Detect which cell encompasses the target text, then output its [x, y] center coordinate. 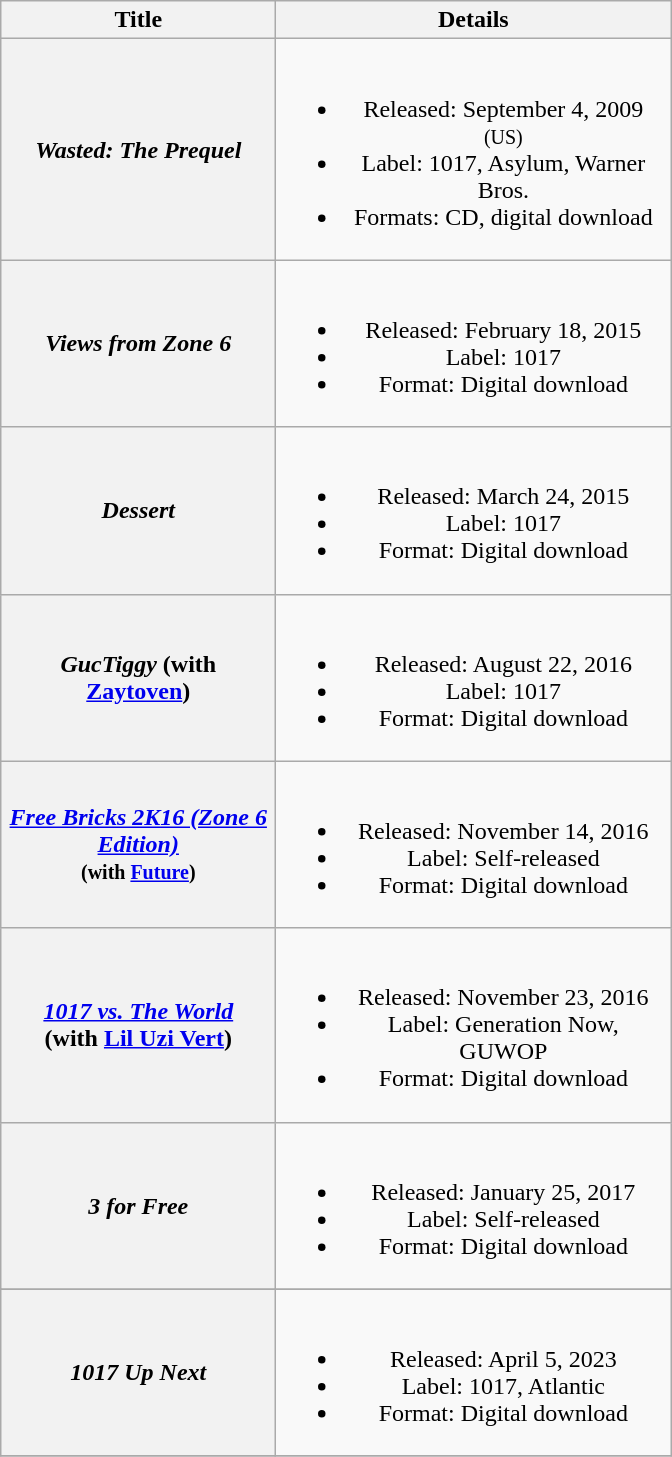
GucTiggy (with Zaytoven) [138, 678]
Dessert [138, 510]
Free Bricks 2K16 (Zone 6 Edition) (with Future) [138, 844]
Released: April 5, 2023Label: 1017, AtlanticFormat: Digital download [474, 1372]
Released: August 22, 2016Label: 1017Format: Digital download [474, 678]
Released: February 18, 2015Label: 1017Format: Digital download [474, 344]
Details [474, 20]
3 for Free [138, 1206]
Wasted: The Prequel [138, 150]
Released: March 24, 2015Label: 1017Format: Digital download [474, 510]
Released: September 4, 2009 (US)Label: 1017, Asylum, Warner Bros.Formats: CD, digital download [474, 150]
Views from Zone 6 [138, 344]
Released: November 23, 2016Label: Generation Now, GUWOPFormat: Digital download [474, 1025]
1017 Up Next [138, 1372]
Released: November 14, 2016Label: Self-releasedFormat: Digital download [474, 844]
Released: January 25, 2017Label: Self-releasedFormat: Digital download [474, 1206]
Title [138, 20]
1017 vs. The World(with Lil Uzi Vert) [138, 1025]
